Pinpoint the cell where the given text exists, returning its (x, y) midpoint coordinate. 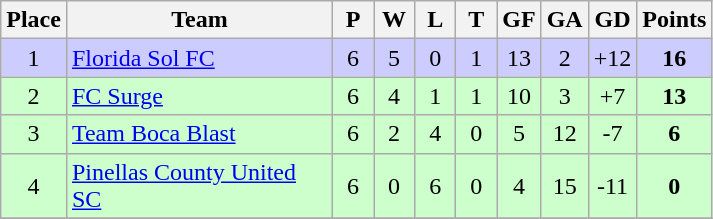
Points (674, 20)
+12 (612, 58)
15 (564, 186)
+7 (612, 96)
GD (612, 20)
FC Surge (199, 96)
Florida Sol FC (199, 58)
Team (199, 20)
GF (519, 20)
GA (564, 20)
W (394, 20)
12 (564, 134)
T (476, 20)
-11 (612, 186)
L (436, 20)
Place (34, 20)
-7 (612, 134)
P (354, 20)
16 (674, 58)
Team Boca Blast (199, 134)
Pinellas County United SC (199, 186)
10 (519, 96)
